Provide the [X, Y] coordinate of the cell's center where the given text is located.  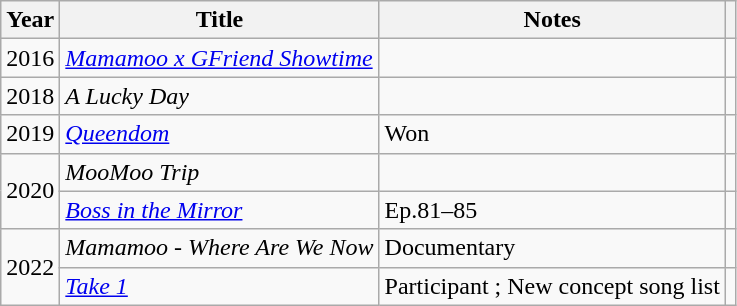
Take 1 [220, 286]
Mamamoo - Where Are We Now [220, 248]
Notes [552, 20]
Won [552, 134]
2019 [30, 134]
Documentary [552, 248]
Ep.81–85 [552, 210]
Boss in the Mirror [220, 210]
2018 [30, 96]
Title [220, 20]
2016 [30, 58]
A Lucky Day [220, 96]
Queendom [220, 134]
2020 [30, 191]
Mamamoo x GFriend Showtime [220, 58]
2022 [30, 267]
Year [30, 20]
Participant ; New concept song list [552, 286]
MooMoo Trip [220, 172]
